Return the (x, y) coordinate for the center point of the cell that contains the specified text.  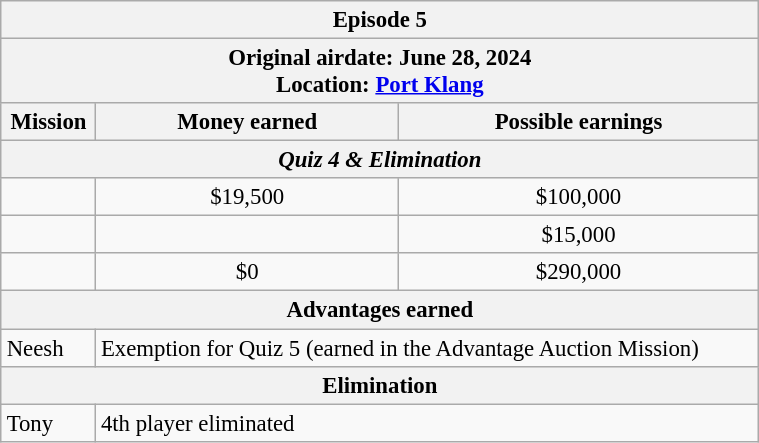
Possible earnings (578, 122)
Neesh (48, 347)
Mission (48, 122)
$290,000 (578, 272)
Original airdate: June 28, 2024Location: Port Klang (380, 70)
Tony (48, 423)
$0 (248, 272)
$15,000 (578, 235)
$100,000 (578, 197)
4th player eliminated (428, 423)
$19,500 (248, 197)
Money earned (248, 122)
Quiz 4 & Elimination (380, 160)
Advantages earned (380, 310)
Elimination (380, 385)
Exemption for Quiz 5 (earned in the Advantage Auction Mission) (428, 347)
Episode 5 (380, 20)
